Locate the cell with the specified text and output its (X, Y) center coordinate. 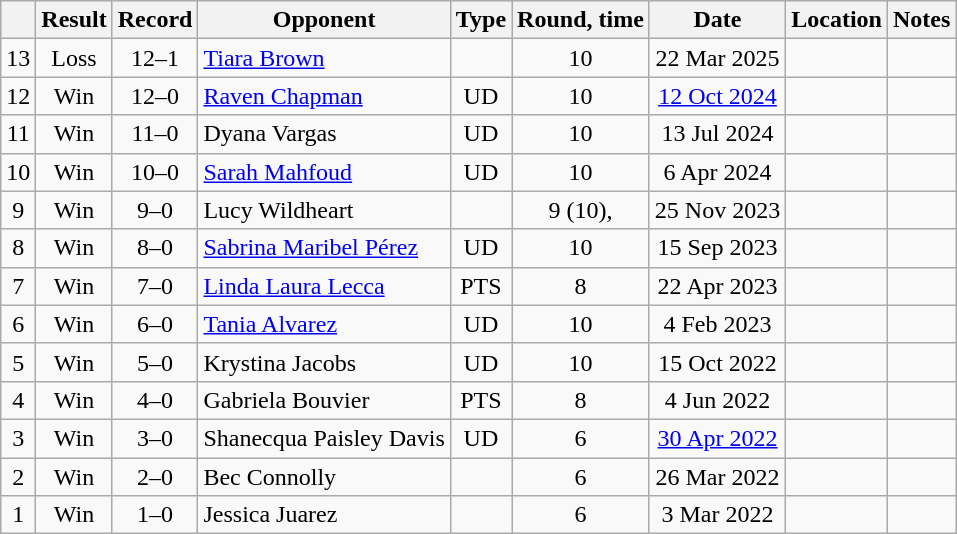
Bec Connolly (324, 477)
Location (837, 20)
2–0 (155, 477)
11–0 (155, 134)
13 Jul 2024 (717, 134)
Loss (74, 58)
30 Apr 2022 (717, 438)
22 Mar 2025 (717, 58)
12–1 (155, 58)
Date (717, 20)
Tania Alvarez (324, 324)
15 Sep 2023 (717, 248)
Raven Chapman (324, 96)
Dyana Vargas (324, 134)
4 Jun 2022 (717, 400)
26 Mar 2022 (717, 477)
5–0 (155, 362)
9–0 (155, 210)
Jessica Juarez (324, 515)
Round, time (581, 20)
4 Feb 2023 (717, 324)
10–0 (155, 172)
2 (18, 477)
Notes (921, 20)
12 (18, 96)
8–0 (155, 248)
Type (480, 20)
25 Nov 2023 (717, 210)
11 (18, 134)
6–0 (155, 324)
Result (74, 20)
22 Apr 2023 (717, 286)
Linda Laura Lecca (324, 286)
9 (18, 210)
Lucy Wildheart (324, 210)
Sabrina Maribel Pérez (324, 248)
9 (10), (581, 210)
Opponent (324, 20)
3–0 (155, 438)
Krystina Jacobs (324, 362)
Shanecqua Paisley Davis (324, 438)
5 (18, 362)
Sarah Mahfoud (324, 172)
1 (18, 515)
1–0 (155, 515)
3 (18, 438)
12 Oct 2024 (717, 96)
7 (18, 286)
4 (18, 400)
13 (18, 58)
Record (155, 20)
7–0 (155, 286)
Gabriela Bouvier (324, 400)
4–0 (155, 400)
6 Apr 2024 (717, 172)
15 Oct 2022 (717, 362)
3 Mar 2022 (717, 515)
12–0 (155, 96)
Tiara Brown (324, 58)
